Identify which cell holds the provided text, then report its [X, Y] central coordinate. 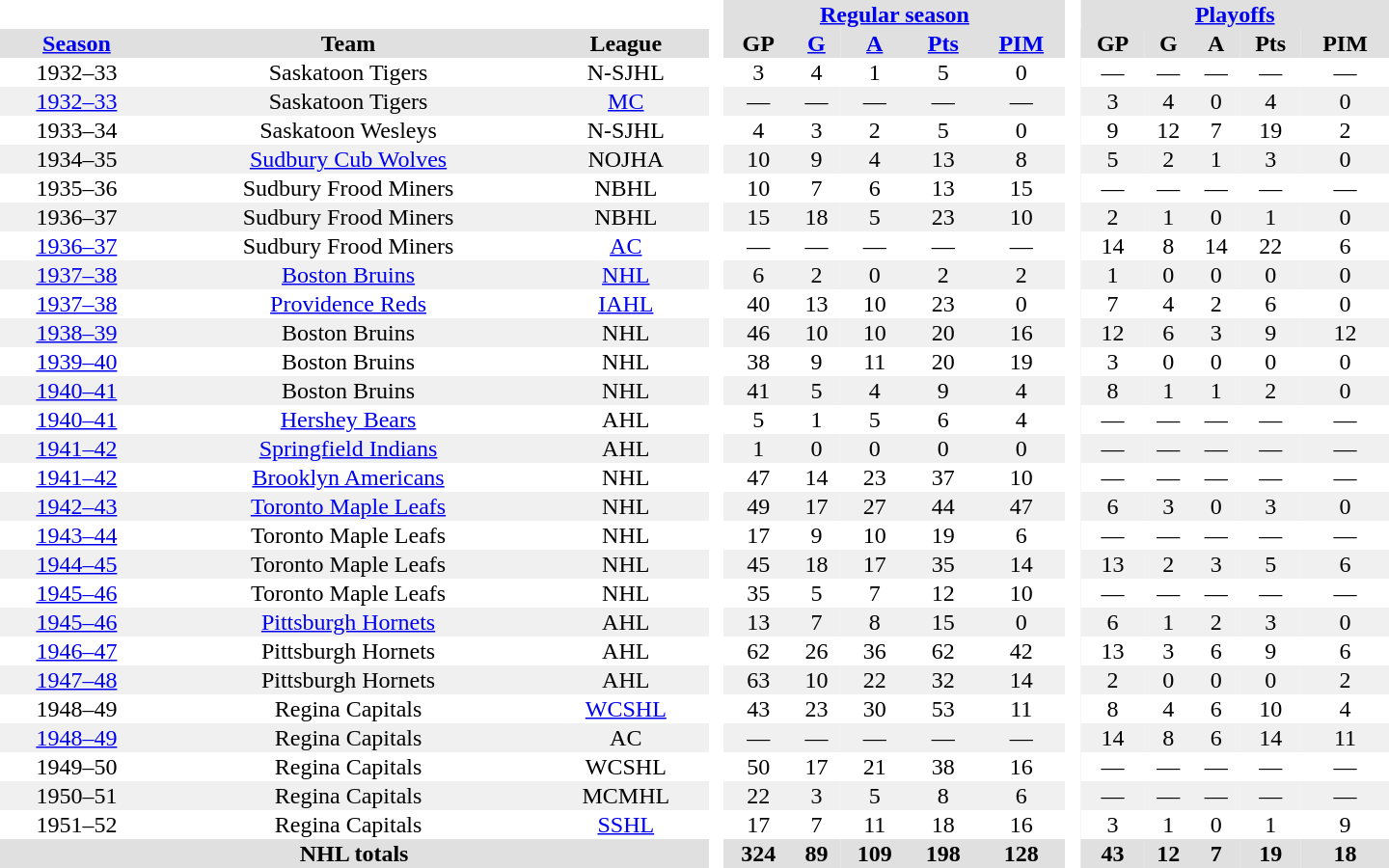
Springfield Indians [349, 448]
1942–43 [77, 506]
1950–51 [77, 796]
Playoffs [1235, 14]
1934–35 [77, 159]
40 [758, 304]
27 [874, 506]
324 [758, 854]
44 [943, 506]
1947–48 [77, 680]
Hershey Bears [349, 420]
Brooklyn Americans [349, 477]
Sudbury Cub Wolves [349, 159]
1951–52 [77, 825]
46 [758, 333]
1949–50 [77, 767]
198 [943, 854]
IAHL [625, 304]
128 [1021, 854]
1933–34 [77, 130]
1944–45 [77, 564]
MC [625, 101]
37 [943, 477]
41 [758, 391]
NOJHA [625, 159]
SSHL [625, 825]
1939–40 [77, 362]
NHL totals [354, 854]
45 [758, 564]
Season [77, 43]
30 [874, 709]
63 [758, 680]
Team [349, 43]
MCMHL [625, 796]
1938–39 [77, 333]
32 [943, 680]
89 [816, 854]
21 [874, 767]
26 [816, 651]
1946–47 [77, 651]
Providence Reds [349, 304]
42 [1021, 651]
36 [874, 651]
49 [758, 506]
50 [758, 767]
53 [943, 709]
Regular season [895, 14]
League [625, 43]
109 [874, 854]
Saskatoon Wesleys [349, 130]
1943–44 [77, 535]
1935–36 [77, 188]
